Provide the [x, y] coordinate of the cell's center where the given text is located.  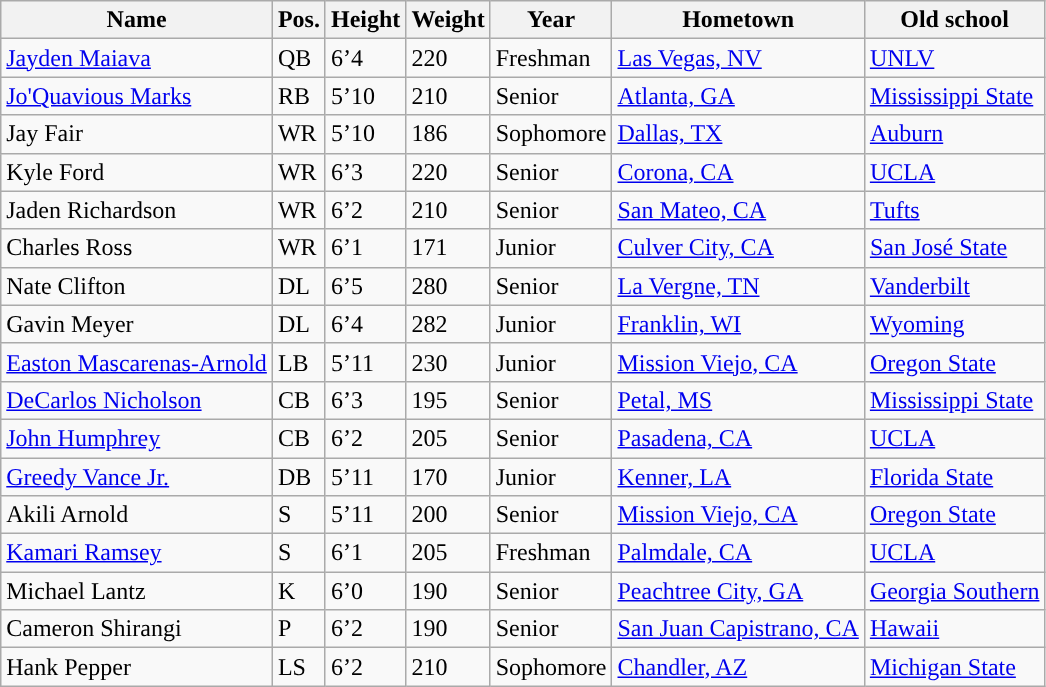
Wyoming [954, 324]
170 [448, 477]
171 [448, 248]
LB [298, 362]
Dallas, TX [738, 134]
230 [448, 362]
Kyle Ford [137, 172]
Jay Fair [137, 134]
282 [448, 324]
Jayden Maiava [137, 58]
6’0 [365, 591]
Akili Arnold [137, 515]
K [298, 591]
Michigan State [954, 667]
Hawaii [954, 629]
186 [448, 134]
Year [551, 20]
Hometown [738, 20]
200 [448, 515]
Franklin, WI [738, 324]
280 [448, 286]
Greedy Vance Jr. [137, 477]
195 [448, 400]
Kenner, LA [738, 477]
P [298, 629]
Georgia Southern [954, 591]
Jaden Richardson [137, 210]
Vanderbilt [954, 286]
Jo'Quavious Marks [137, 96]
Michael Lantz [137, 591]
San José State [954, 248]
Las Vegas, NV [738, 58]
DB [298, 477]
Easton Mascarenas-Arnold [137, 362]
Florida State [954, 477]
Weight [448, 20]
John Humphrey [137, 438]
La Vergne, TN [738, 286]
Atlanta, GA [738, 96]
Name [137, 20]
Charles Ross [137, 248]
Pos. [298, 20]
Tufts [954, 210]
San Juan Capistrano, CA [738, 629]
6’5 [365, 286]
Nate Clifton [137, 286]
Corona, CA [738, 172]
Peachtree City, GA [738, 591]
Palmdale, CA [738, 553]
Culver City, CA [738, 248]
RB [298, 96]
San Mateo, CA [738, 210]
Kamari Ramsey [137, 553]
QB [298, 58]
Gavin Meyer [137, 324]
Cameron Shirangi [137, 629]
DeCarlos Nicholson [137, 400]
Pasadena, CA [738, 438]
Height [365, 20]
LS [298, 667]
Chandler, AZ [738, 667]
UNLV [954, 58]
Old school [954, 20]
Auburn [954, 134]
Petal, MS [738, 400]
Hank Pepper [137, 667]
